Scan for the cell matching the given text and deliver its [x, y] coordinate at center. 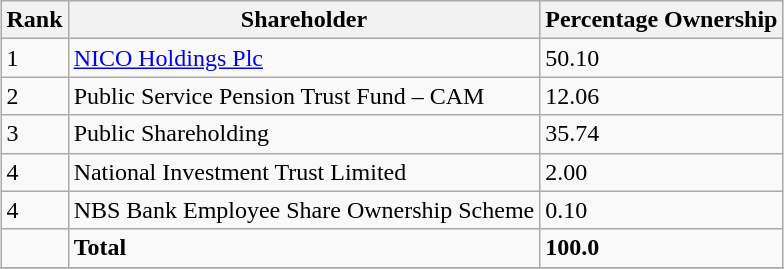
NICO Holdings Plc [304, 58]
Rank [34, 20]
Percentage Ownership [662, 20]
0.10 [662, 210]
National Investment Trust Limited [304, 172]
100.0 [662, 248]
Total [304, 248]
2.00 [662, 172]
12.06 [662, 96]
NBS Bank Employee Share Ownership Scheme [304, 210]
Shareholder [304, 20]
50.10 [662, 58]
3 [34, 134]
35.74 [662, 134]
Public Service Pension Trust Fund – CAM [304, 96]
Public Shareholding [304, 134]
1 [34, 58]
2 [34, 96]
